Extract the [X, Y] coordinate from the center of the cell holding the provided text.  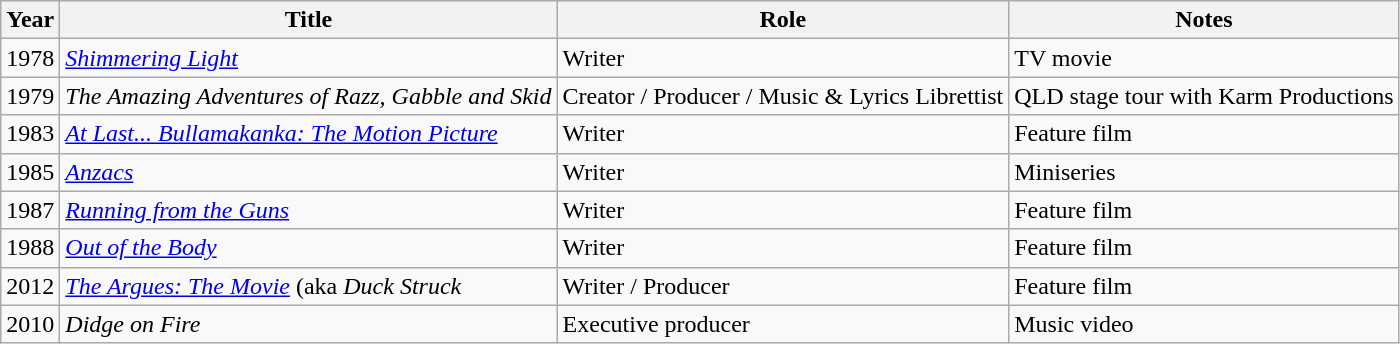
2010 [30, 324]
QLD stage tour with Karm Productions [1204, 96]
Writer / Producer [783, 286]
Didge on Fire [308, 324]
Miniseries [1204, 172]
1983 [30, 134]
Out of the Body [308, 248]
1987 [30, 210]
The Argues: The Movie (aka Duck Struck [308, 286]
The Amazing Adventures of Razz, Gabble and Skid [308, 96]
Anzacs [308, 172]
Notes [1204, 20]
At Last... Bullamakanka: The Motion Picture [308, 134]
Music video [1204, 324]
TV movie [1204, 58]
1978 [30, 58]
Running from the Guns [308, 210]
1988 [30, 248]
Shimmering Light [308, 58]
1985 [30, 172]
Executive producer [783, 324]
Creator / Producer / Music & Lyrics Librettist [783, 96]
Title [308, 20]
1979 [30, 96]
Year [30, 20]
2012 [30, 286]
Role [783, 20]
